Return the [x, y] coordinate for the center point of the cell that contains the specified text.  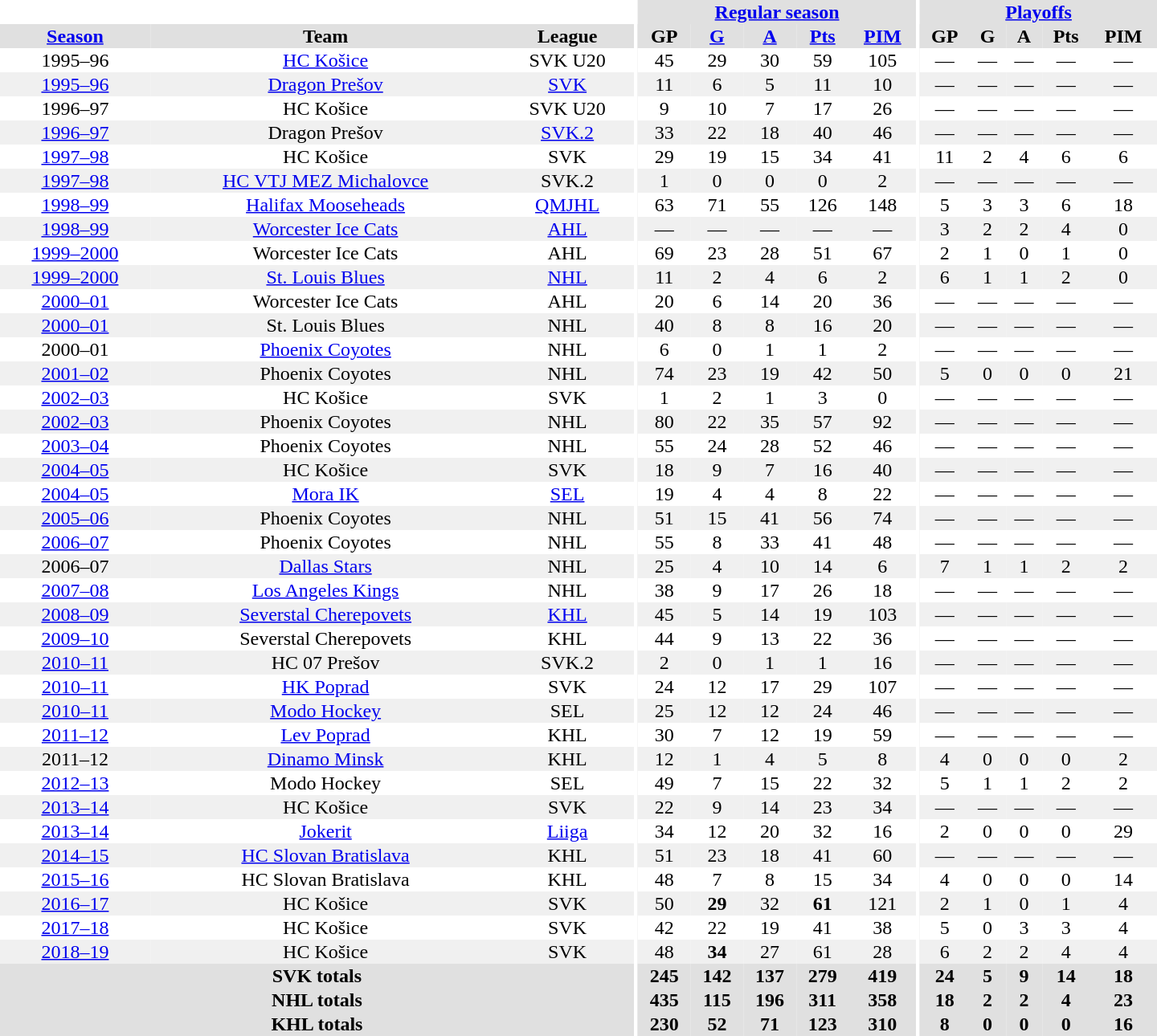
2009–10 [76, 638]
Liiga [567, 831]
123 [823, 1024]
92 [883, 422]
142 [718, 976]
League [567, 36]
NHL totals [317, 1000]
115 [718, 1000]
Dinamo Minsk [325, 759]
67 [883, 253]
13 [770, 638]
311 [823, 1000]
121 [883, 903]
Playoffs [1038, 12]
57 [823, 422]
21 [1123, 373]
Jokerit [325, 831]
Dallas Stars [325, 566]
QMJHL [567, 205]
419 [883, 976]
148 [883, 205]
107 [883, 687]
2014–15 [76, 855]
2017–18 [76, 928]
HC VTJ MEZ Michalovce [325, 181]
103 [883, 614]
KHL totals [317, 1024]
2001–02 [76, 373]
2005–06 [76, 518]
Los Angeles Kings [325, 590]
60 [883, 855]
2016–17 [76, 903]
2003–04 [76, 446]
196 [770, 1000]
Halifax Mooseheads [325, 205]
80 [664, 422]
Team [325, 36]
Mora IK [325, 494]
56 [823, 518]
63 [664, 205]
44 [664, 638]
105 [883, 60]
69 [664, 253]
35 [770, 422]
Season [76, 36]
279 [823, 976]
137 [770, 976]
310 [883, 1024]
2015–16 [76, 879]
27 [770, 952]
2007–08 [76, 590]
245 [664, 976]
435 [664, 1000]
358 [883, 1000]
Regular season [777, 12]
126 [823, 205]
SVK totals [317, 976]
230 [664, 1024]
2018–19 [76, 952]
HK Poprad [325, 687]
2008–09 [76, 614]
HC 07 Prešov [325, 663]
Lev Poprad [325, 735]
49 [664, 783]
2012–13 [76, 783]
